Locate the cell with the specified text and output its (x, y) center coordinate. 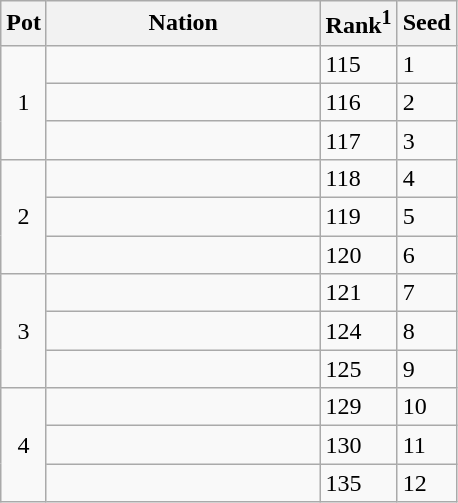
130 (358, 445)
12 (426, 483)
117 (358, 140)
7 (426, 293)
Nation (183, 24)
8 (426, 331)
124 (358, 331)
118 (358, 178)
120 (358, 255)
10 (426, 407)
115 (358, 64)
116 (358, 102)
Rank1 (358, 24)
11 (426, 445)
121 (358, 293)
119 (358, 217)
9 (426, 369)
6 (426, 255)
129 (358, 407)
135 (358, 483)
Pot (24, 24)
Seed (426, 24)
125 (358, 369)
5 (426, 217)
